Determine the (X, Y) coordinate at the center of the cell enclosing the given text.  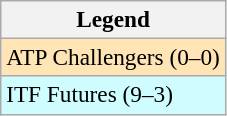
ATP Challengers (0–0) (114, 57)
ITF Futures (9–3) (114, 95)
Legend (114, 19)
